Extract the (x, y) coordinate from the center of the cell holding the provided text.  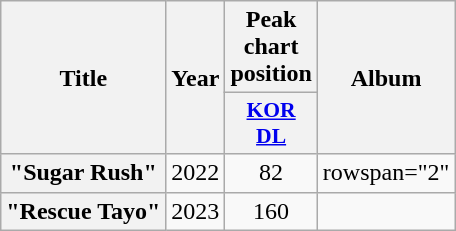
160 (271, 211)
Peak chart position (271, 47)
2023 (196, 211)
Title (84, 78)
2022 (196, 173)
KORDL (271, 124)
rowspan="2" (386, 173)
"Sugar Rush" (84, 173)
"Rescue Tayo" (84, 211)
82 (271, 173)
Year (196, 78)
Album (386, 78)
